Capture the cell that displays the provided text and extract its [x, y] central coordinate. 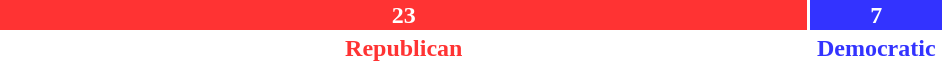
23 [404, 15]
7 [876, 15]
